Capture the cell that displays the provided text and extract its [X, Y] central coordinate. 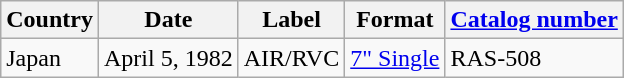
7" Single [395, 58]
Date [168, 20]
AIR/RVC [291, 58]
Format [395, 20]
April 5, 1982 [168, 58]
RAS-508 [534, 58]
Catalog number [534, 20]
Country [50, 20]
Label [291, 20]
Japan [50, 58]
